Identify which cell holds the provided text, then report its (x, y) central coordinate. 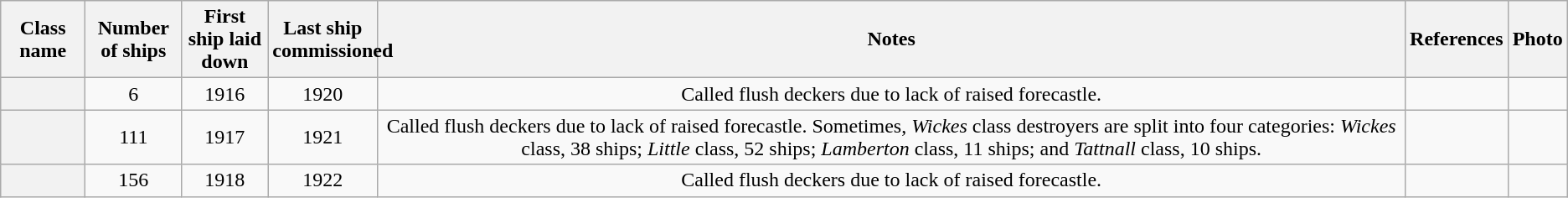
Photo (1538, 39)
111 (134, 138)
1918 (224, 180)
Notes (891, 39)
Class name (44, 39)
References (1457, 39)
1920 (323, 94)
Last ship commissioned (323, 39)
First ship laid down (224, 39)
Number of ships (134, 39)
156 (134, 180)
6 (134, 94)
1917 (224, 138)
1922 (323, 180)
1921 (323, 138)
1916 (224, 94)
